For the text-containing cell, return its midpoint in (x, y) coordinate format. 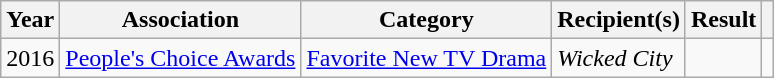
Recipient(s) (619, 20)
2016 (30, 58)
Association (180, 20)
Category (426, 20)
Favorite New TV Drama (426, 58)
Wicked City (619, 58)
People's Choice Awards (180, 58)
Year (30, 20)
Result (723, 20)
